Return [X, Y] of the center of cell containing provided text 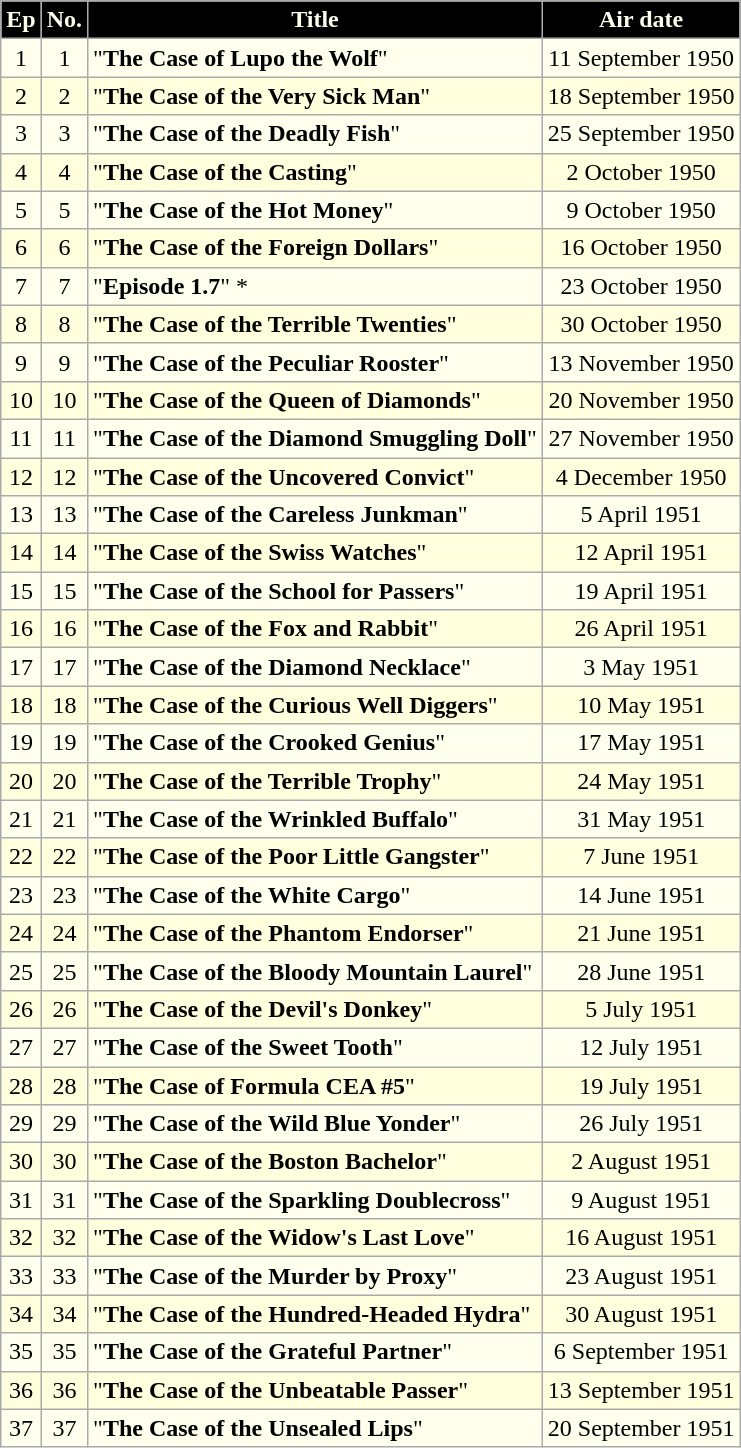
"The Case of the Deadly Fish" [316, 134]
Ep [21, 20]
26 July 1951 [641, 1124]
16 October 1950 [641, 248]
31 May 1951 [641, 819]
"The Case of the Casting" [316, 172]
"The Case of the Careless Junkman" [316, 515]
6 September 1951 [641, 1352]
30 August 1951 [641, 1314]
11 September 1950 [641, 58]
"The Case of the Terrible Twenties" [316, 324]
23 October 1950 [641, 286]
14 June 1951 [641, 895]
"The Case of the Wrinkled Buffalo" [316, 819]
"The Case of the Foreign Dollars" [316, 248]
13 September 1951 [641, 1390]
"The Case of the Boston Bachelor" [316, 1162]
"The Case of the Queen of Diamonds" [316, 400]
Title [316, 20]
5 July 1951 [641, 1009]
"The Case of the Diamond Necklace" [316, 667]
"The Case of the Uncovered Convict" [316, 477]
"The Case of the Bloody Mountain Laurel" [316, 971]
"The Case of the Hundred-Headed Hydra" [316, 1314]
16 August 1951 [641, 1238]
"The Case of the Unbeatable Passer" [316, 1390]
5 April 1951 [641, 515]
20 September 1951 [641, 1428]
2 October 1950 [641, 172]
13 November 1950 [641, 362]
"The Case of Formula CEA #5" [316, 1085]
27 November 1950 [641, 438]
"The Case of the Fox and Rabbit" [316, 629]
"The Case of the Crooked Genius" [316, 743]
"Episode 1.7" * [316, 286]
"The Case of the Curious Well Diggers" [316, 705]
24 May 1951 [641, 781]
"The Case of the Poor Little Gangster" [316, 857]
28 June 1951 [641, 971]
"The Case of the Diamond Smuggling Doll" [316, 438]
7 June 1951 [641, 857]
No. [64, 20]
26 April 1951 [641, 629]
"The Case of the Peculiar Rooster" [316, 362]
"The Case of the School for Passers" [316, 591]
"The Case of the White Cargo" [316, 895]
21 June 1951 [641, 933]
12 April 1951 [641, 553]
9 August 1951 [641, 1200]
"The Case of the Unsealed Lips" [316, 1428]
Air date [641, 20]
2 August 1951 [641, 1162]
"The Case of the Phantom Endorser" [316, 933]
"The Case of the Devil's Donkey" [316, 1009]
"The Case of the Wild Blue Yonder" [316, 1124]
4 December 1950 [641, 477]
30 October 1950 [641, 324]
"The Case of the Murder by Proxy" [316, 1276]
20 November 1950 [641, 400]
25 September 1950 [641, 134]
17 May 1951 [641, 743]
"The Case of the Terrible Trophy" [316, 781]
18 September 1950 [641, 96]
"The Case of the Sparkling Doublecross" [316, 1200]
"The Case of the Swiss Watches" [316, 553]
"The Case of the Hot Money" [316, 210]
"The Case of the Sweet Tooth" [316, 1047]
23 August 1951 [641, 1276]
9 October 1950 [641, 210]
3 May 1951 [641, 667]
10 May 1951 [641, 705]
"The Case of the Very Sick Man" [316, 96]
"The Case of the Widow's Last Love" [316, 1238]
12 July 1951 [641, 1047]
19 April 1951 [641, 591]
"The Case of Lupo the Wolf" [316, 58]
"The Case of the Grateful Partner" [316, 1352]
19 July 1951 [641, 1085]
